From the cell containing the given text, extract its center point as [x, y] coordinate. 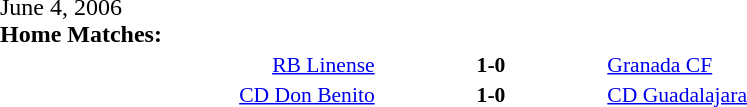
1-0 [492, 64]
